Extract the (X, Y) coordinate from the center of the cell holding the provided text.  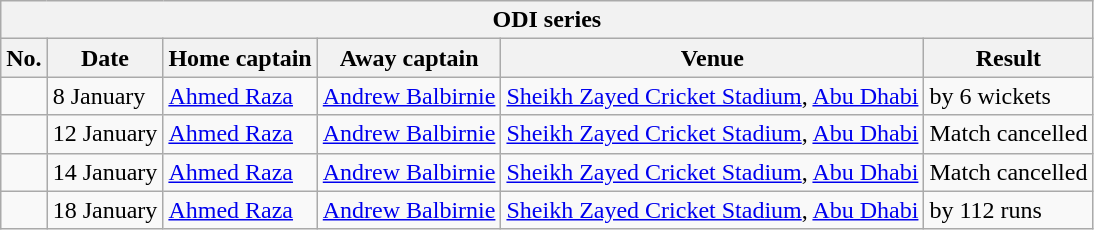
12 January (105, 134)
by 6 wickets (1008, 96)
No. (24, 58)
8 January (105, 96)
Venue (712, 58)
Date (105, 58)
Away captain (409, 58)
Result (1008, 58)
by 112 runs (1008, 210)
Home captain (240, 58)
14 January (105, 172)
18 January (105, 210)
ODI series (547, 20)
